Identify which cell holds the provided text, then report its (x, y) central coordinate. 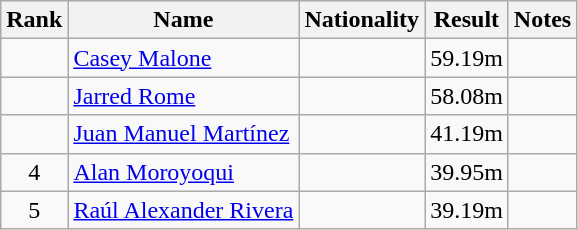
39.19m (467, 210)
Casey Malone (184, 58)
59.19m (467, 58)
Raúl Alexander Rivera (184, 210)
Jarred Rome (184, 96)
39.95m (467, 172)
58.08m (467, 96)
41.19m (467, 134)
Rank (34, 20)
Name (184, 20)
Alan Moroyoqui (184, 172)
Notes (542, 20)
Result (467, 20)
Nationality (362, 20)
5 (34, 210)
Juan Manuel Martínez (184, 134)
4 (34, 172)
